Detect which cell encompasses the target text, then output its (X, Y) center coordinate. 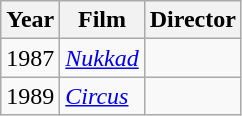
1989 (30, 96)
Nukkad (102, 58)
Year (30, 20)
Director (192, 20)
Circus (102, 96)
1987 (30, 58)
Film (102, 20)
